Return (X, Y) of the center of cell containing provided text 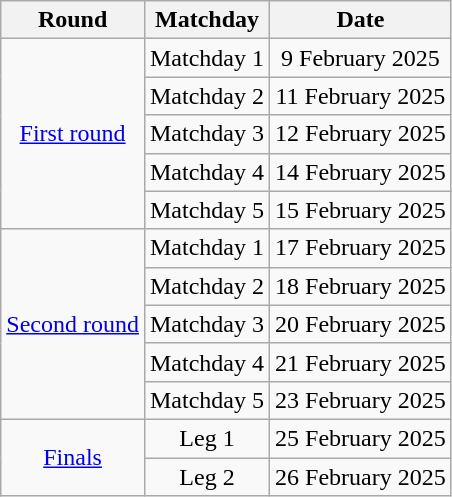
First round (73, 134)
9 February 2025 (361, 58)
Leg 2 (206, 477)
Date (361, 20)
12 February 2025 (361, 134)
26 February 2025 (361, 477)
18 February 2025 (361, 286)
20 February 2025 (361, 324)
Matchday (206, 20)
14 February 2025 (361, 172)
25 February 2025 (361, 438)
21 February 2025 (361, 362)
23 February 2025 (361, 400)
11 February 2025 (361, 96)
15 February 2025 (361, 210)
Finals (73, 457)
Round (73, 20)
Second round (73, 324)
17 February 2025 (361, 248)
Leg 1 (206, 438)
